For the text-containing cell, return its midpoint in [X, Y] coordinate format. 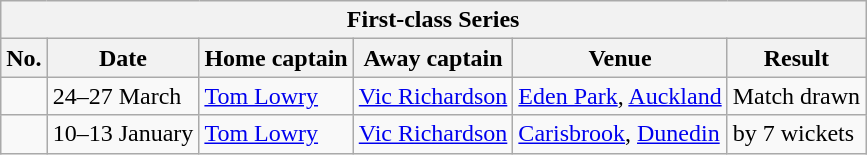
10–13 January [123, 134]
No. [24, 58]
by 7 wickets [796, 134]
Away captain [433, 58]
Home captain [276, 58]
Match drawn [796, 96]
Venue [620, 58]
First-class Series [434, 20]
Eden Park, Auckland [620, 96]
Result [796, 58]
Carisbrook, Dunedin [620, 134]
Date [123, 58]
24–27 March [123, 96]
